Output the [X, Y] coordinate of the center of the cell containing the given text.  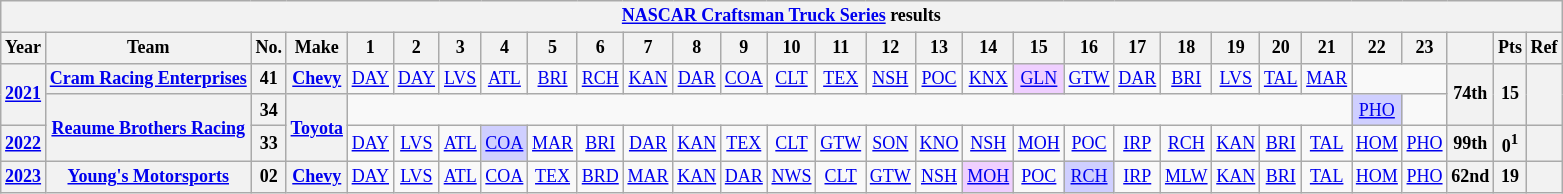
33 [268, 143]
No. [268, 48]
Ref [1544, 48]
9 [744, 48]
BRD [600, 176]
Toyota [316, 128]
6 [600, 48]
NWS [792, 176]
20 [1281, 48]
KNX [988, 78]
99th [1470, 143]
10 [792, 48]
02 [268, 176]
Team [148, 48]
17 [1138, 48]
NASCAR Craftsman Truck Series results [782, 16]
2 [416, 48]
KNO [939, 143]
74th [1470, 94]
41 [268, 78]
01 [1510, 143]
7 [648, 48]
14 [988, 48]
22 [1378, 48]
2023 [24, 176]
18 [1186, 48]
21 [1327, 48]
11 [841, 48]
34 [268, 110]
2022 [24, 143]
8 [697, 48]
MLW [1186, 176]
13 [939, 48]
12 [891, 48]
3 [460, 48]
2021 [24, 94]
Year [24, 48]
1 [370, 48]
Pts [1510, 48]
4 [504, 48]
Young's Motorsports [148, 176]
62nd [1470, 176]
5 [553, 48]
23 [1424, 48]
SON [891, 143]
16 [1089, 48]
Make [316, 48]
Reaume Brothers Racing [148, 128]
Cram Racing Enterprises [148, 78]
GLN [1040, 78]
